Search for the cell housing the specified text and yield its (x, y) center coordinate. 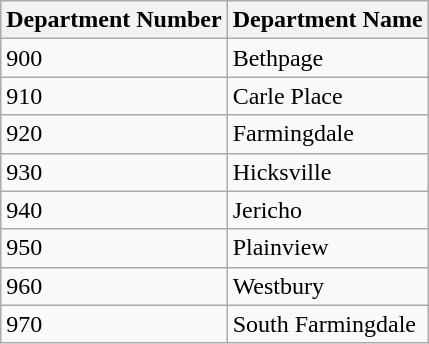
900 (114, 58)
950 (114, 248)
960 (114, 286)
Plainview (328, 248)
Hicksville (328, 172)
930 (114, 172)
Jericho (328, 210)
Department Name (328, 20)
South Farmingdale (328, 324)
Westbury (328, 286)
Bethpage (328, 58)
940 (114, 210)
920 (114, 134)
Carle Place (328, 96)
910 (114, 96)
Department Number (114, 20)
970 (114, 324)
Farmingdale (328, 134)
